From the cell containing the given text, extract its center point as (x, y) coordinate. 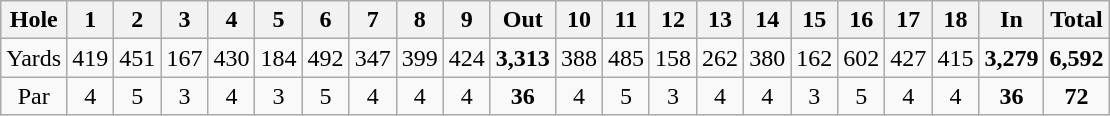
14 (768, 20)
16 (862, 20)
6,592 (1076, 58)
430 (232, 58)
158 (672, 58)
1 (90, 20)
17 (908, 20)
18 (956, 20)
7 (372, 20)
388 (578, 58)
424 (466, 58)
Out (522, 20)
6 (326, 20)
72 (1076, 96)
Par (34, 96)
8 (420, 20)
11 (626, 20)
12 (672, 20)
419 (90, 58)
15 (814, 20)
399 (420, 58)
262 (720, 58)
Total (1076, 20)
10 (578, 20)
9 (466, 20)
3,279 (1012, 58)
451 (138, 58)
184 (278, 58)
In (1012, 20)
167 (184, 58)
3,313 (522, 58)
485 (626, 58)
13 (720, 20)
162 (814, 58)
602 (862, 58)
380 (768, 58)
347 (372, 58)
Hole (34, 20)
492 (326, 58)
427 (908, 58)
2 (138, 20)
Yards (34, 58)
415 (956, 58)
